From the cell containing the given text, extract its center point as (X, Y) coordinate. 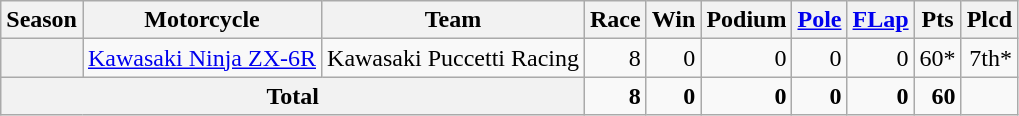
60 (938, 96)
Total (293, 96)
Team (454, 20)
Pts (938, 20)
Pole (820, 20)
Kawasaki Ninja ZX-6R (202, 58)
Season (42, 20)
Win (674, 20)
Kawasaki Puccetti Racing (454, 58)
60* (938, 58)
7th* (989, 58)
Motorcycle (202, 20)
Race (616, 20)
FLap (880, 20)
Podium (746, 20)
Plcd (989, 20)
